From the cell containing the given text, extract its center point as (X, Y) coordinate. 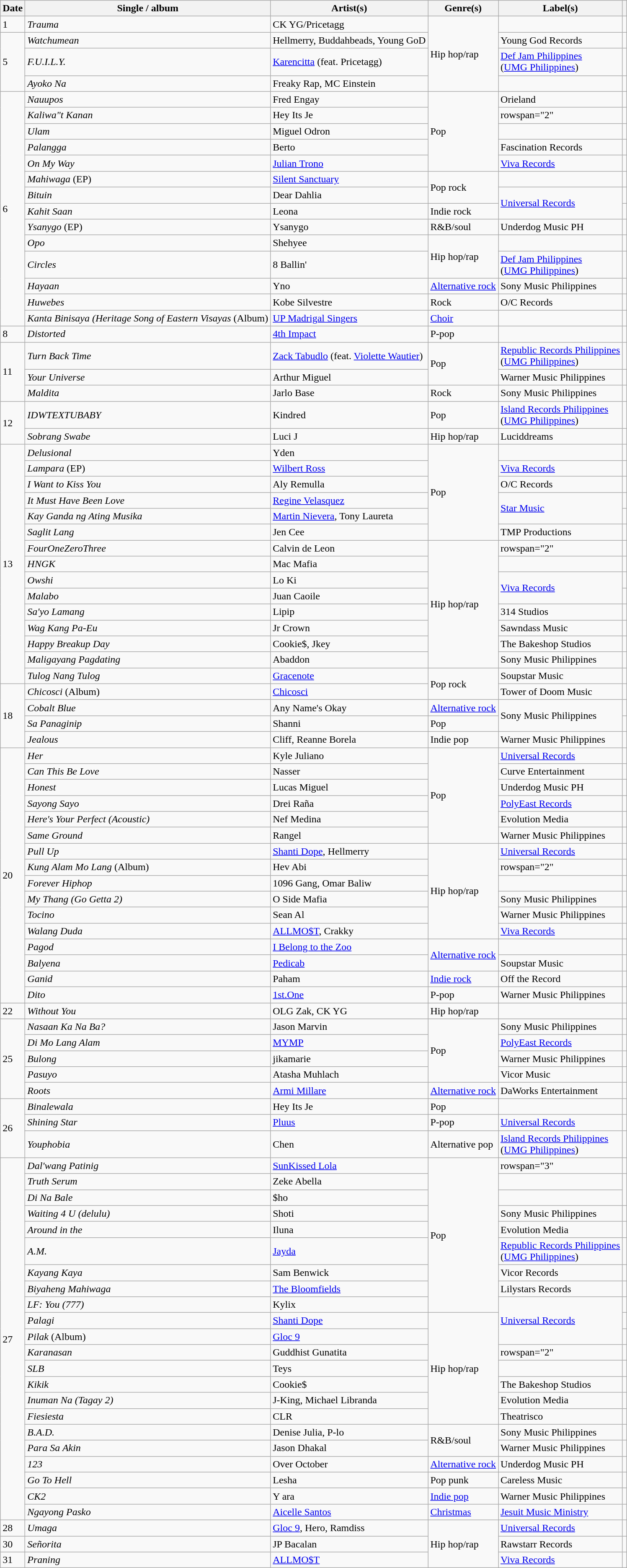
Youphobia (148, 1144)
Hayaan (148, 286)
Genre(s) (463, 8)
SLB (148, 1368)
26 (13, 1128)
Sean Al (349, 915)
Turn Back Time (148, 355)
CK2 (148, 1496)
jikamarie (349, 1059)
Atasha Muhlach (349, 1075)
F.U.I.L.Y. (148, 62)
LF: You (777) (148, 1305)
Around in the (148, 1229)
Para Sa Akin (148, 1448)
Delusional (148, 452)
Regine Velasquez (349, 500)
CLR (349, 1416)
Vicor Records (560, 1273)
Balyena (148, 963)
8 (13, 334)
IDWTEXTUBABY (148, 415)
Roots (148, 1091)
Mac Mafia (349, 564)
Sa'yo Lamang (148, 612)
Tocino (148, 915)
Paham (349, 979)
Jealous (148, 739)
Jayda (349, 1251)
Julian Trono (349, 163)
Zeke Abella (349, 1182)
25 (13, 1059)
Luci J (349, 436)
Kobe Silvestre (349, 302)
Owshi (148, 580)
Denise Julia, P-lo (349, 1432)
13 (13, 564)
B.A.D. (148, 1432)
Mahiwaga (EP) (148, 179)
Miguel Odron (349, 131)
Nasser (349, 772)
Gloc 9, Hero, Ramdiss (349, 1528)
CK YG/Pricetagg (349, 24)
Abaddon (349, 660)
Jesuit Music Ministry (560, 1512)
rowspan="3" (560, 1166)
Biyaheng Mahiwaga (148, 1289)
Kahit Saan (148, 211)
Shining Star (148, 1122)
Hev Abi (349, 867)
Pluus (349, 1122)
Gracenote (349, 676)
Same Ground (148, 835)
On My Way (148, 163)
Go To Hell (148, 1480)
Kikik (148, 1384)
1096 Gang, Omar Baliw (349, 883)
Jason Dhakal (349, 1448)
Arthur Miguel (349, 377)
Di Mo Lang Alam (148, 1043)
1st.One (349, 995)
Karanasan (148, 1353)
Ayoko Na (148, 83)
UP Madrigal Singers (349, 318)
Pull Up (148, 851)
FourOneZeroThree (148, 548)
123 (148, 1464)
Kanta Binisaya (Heritage Song of Eastern Visayas (Album) (148, 318)
Ngayong Pasko (148, 1512)
Sayong Sayo (148, 803)
Pedicab (349, 963)
27 (13, 1339)
Chicosci (349, 692)
Sobrang Swabe (148, 436)
22 (13, 1011)
HNGK (148, 564)
Cookie$, Jkey (349, 644)
Honest (148, 788)
Watchumean (148, 40)
Wag Kang Pa-Eu (148, 628)
Tower of Doom Music (560, 692)
Aicelle Santos (349, 1512)
11 (13, 371)
Walang Duda (148, 931)
Bituin (148, 195)
Malabo (148, 596)
Dito (148, 995)
Star Music (560, 508)
Lucas Miguel (349, 788)
Kung Alam Mo Lang (Album) (148, 867)
Leona (349, 211)
18 (13, 715)
Berto (349, 147)
Palagi (148, 1321)
Kyle Juliano (349, 756)
Teys (349, 1368)
Nauupos (148, 99)
Over October (349, 1464)
Kaliwa"t Kanan (148, 115)
I Want to Kiss You (148, 484)
Trauma (148, 24)
Sawndass Music (560, 628)
Nasaan Ka Na Ba? (148, 1027)
20 (13, 875)
Rangel (349, 835)
Praning (148, 1560)
Cookie$ (349, 1384)
Yden (349, 452)
1 (13, 24)
Huwebes (148, 302)
Without You (148, 1011)
Shanti Dope, Hellmerry (349, 851)
Shanni (349, 723)
Sa Panaginip (148, 723)
Luciddreams (560, 436)
I Belong to the Zoo (349, 947)
Kayang Kaya (148, 1273)
Opo (148, 243)
Wilbert Ross (349, 468)
Off the Record (560, 979)
My Thang (Go Getta 2) (148, 899)
Y ara (349, 1496)
Fascination Records (560, 147)
Fred Engay (349, 99)
Guddhist Gunatita (349, 1353)
Saglit Lang (148, 532)
Single / album (148, 8)
Shehyee (349, 243)
12 (13, 422)
O Side Mafia (349, 899)
Maldita (148, 393)
Yno (349, 286)
Tulog Nang Tulog (148, 676)
Label(s) (560, 8)
30 (13, 1544)
Christmas (463, 1512)
Gloc 9 (349, 1337)
Kay Ganda ng Ating Musika (148, 516)
Aly Remulla (349, 484)
MYMP (349, 1043)
Shanti Dope (349, 1321)
Ysanygo (349, 227)
Pop punk (463, 1480)
Circles (148, 265)
SunKissed Lola (349, 1166)
The Bloomfields (349, 1289)
314 Studios (560, 612)
Jason Marvin (349, 1027)
6 (13, 209)
Freaky Rap, MC Einstein (349, 83)
Rawstarr Records (560, 1544)
Here's Your Perfect (Acoustic) (148, 819)
OLG Zak, CK YG (349, 1011)
Lilystars Records (560, 1289)
8 Ballin' (349, 265)
Martin Nievera, Tony Laureta (349, 516)
Jarlo Base (349, 393)
Señorita (148, 1544)
Artist(s) (349, 8)
Sam Benwick (349, 1273)
Jr Crown (349, 628)
ALLMO$T (349, 1560)
A.M. (148, 1251)
Cliff, Reanne Borela (349, 739)
Pagod (148, 947)
Forever Hiphop (148, 883)
It Must Have Been Love (148, 500)
Can This Be Love (148, 772)
Calvin de Leon (349, 548)
Vicor Music (560, 1075)
Zack Tabudlo (feat. Violette Wautier) (349, 355)
Karencitta (feat. Pricetagg) (349, 62)
J-King, Michael Libranda (349, 1400)
Jen Cee (349, 532)
Any Name's Okay (349, 708)
Bulong (148, 1059)
Dear Dahlia (349, 195)
Inuman Na (Tagay 2) (148, 1400)
ALLMO$T, Crakky (349, 931)
31 (13, 1560)
Maligayang Pagdating (148, 660)
Young God Records (560, 40)
Umaga (148, 1528)
Dal'wang Patinig (148, 1166)
Truth Serum (148, 1182)
Chicosci (Album) (148, 692)
Ysanygo (EP) (148, 227)
Date (13, 8)
$ho (349, 1197)
Hellmerry, Buddahbeads, Young GoD (349, 40)
JP Bacalan (349, 1544)
Pilak (Album) (148, 1337)
DaWorks Entertainment (560, 1091)
Her (148, 756)
Drei Raña (349, 803)
Pasuyo (148, 1075)
Nef Medina (349, 819)
Choir (463, 318)
Cobalt Blue (148, 708)
Distorted (148, 334)
Waiting 4 U (delulu) (148, 1213)
TMP Productions (560, 532)
Fiesiesta (148, 1416)
Iluna (349, 1229)
28 (13, 1528)
Silent Sanctuary (349, 179)
Orieland (560, 99)
Chen (349, 1144)
4th Impact (349, 334)
Lo Ki (349, 580)
Ulam (148, 131)
Di Na Bale (148, 1197)
Theatrisco (560, 1416)
Careless Music (560, 1480)
Juan Caoile (349, 596)
Binalewala (148, 1107)
5 (13, 62)
Lampara (EP) (148, 468)
Palangga (148, 147)
Kindred (349, 415)
Happy Breakup Day (148, 644)
Ganid (148, 979)
Shoti (349, 1213)
Kylix (349, 1305)
Lipip (349, 612)
Alternative pop (463, 1144)
Your Universe (148, 377)
Armi Millare (349, 1091)
Curve Entertainment (560, 772)
Lesha (349, 1480)
